Return the (x, y) coordinate for the center point of the cell that contains the specified text.  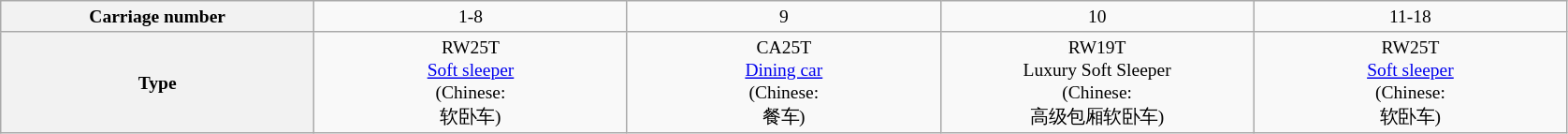
CA25TDining car(Chinese:餐车) (784, 82)
10 (1096, 17)
9 (784, 17)
11-18 (1411, 17)
RW19TLuxury Soft Sleeper(Chinese:高级包厢软卧车) (1096, 82)
Type (157, 82)
1-8 (472, 17)
Carriage number (157, 17)
